From the cell containing the given text, extract its center point as (X, Y) coordinate. 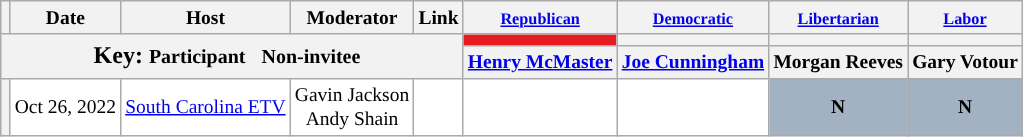
Key: Participant Non-invitee (232, 56)
Henry McMaster (540, 62)
Republican (540, 18)
Democratic (693, 18)
Link (438, 18)
Labor (966, 18)
Libertarian (838, 18)
Host (206, 18)
Joe Cunningham (693, 62)
Gavin JacksonAndy Shain (352, 106)
Moderator (352, 18)
Morgan Reeves (838, 62)
Oct 26, 2022 (66, 106)
South Carolina ETV (206, 106)
Gary Votour (966, 62)
Date (66, 18)
